Scan for the cell matching the given text and deliver its [x, y] coordinate at center. 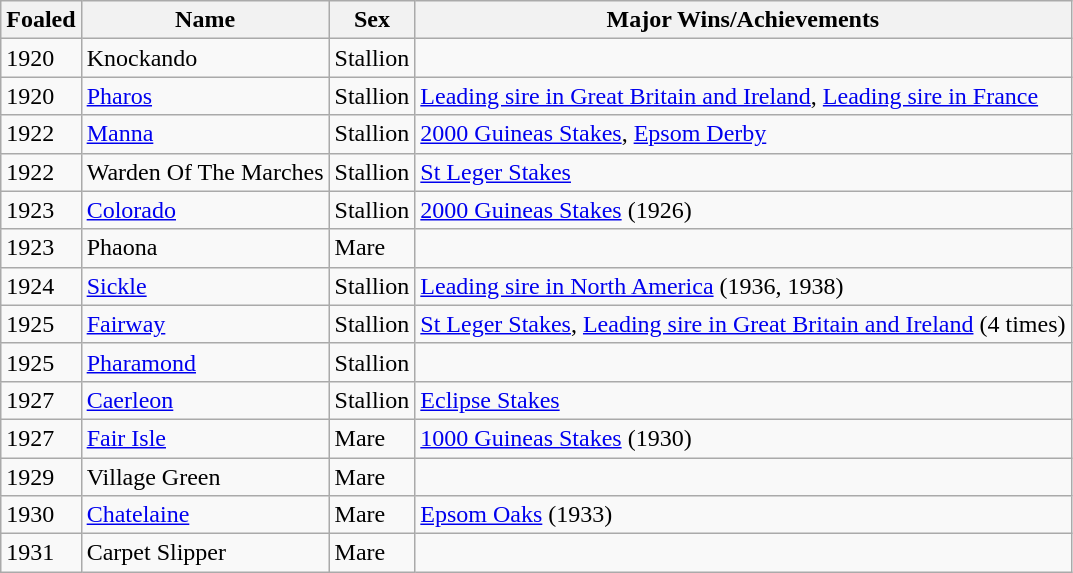
1000 Guineas Stakes (1930) [743, 438]
1929 [41, 477]
Warden Of The Marches [205, 172]
1930 [41, 515]
Manna [205, 134]
Pharamond [205, 362]
Knockando [205, 58]
Fairway [205, 324]
Foaled [41, 20]
2000 Guineas Stakes (1926) [743, 210]
Colorado [205, 210]
Carpet Slipper [205, 553]
2000 Guineas Stakes, Epsom Derby [743, 134]
Major Wins/Achievements [743, 20]
1924 [41, 286]
Chatelaine [205, 515]
St Leger Stakes, Leading sire in Great Britain and Ireland (4 times) [743, 324]
1931 [41, 553]
Leading sire in North America (1936, 1938) [743, 286]
St Leger Stakes [743, 172]
Sickle [205, 286]
Epsom Oaks (1933) [743, 515]
Caerleon [205, 400]
Name [205, 20]
Fair Isle [205, 438]
Pharos [205, 96]
Eclipse Stakes [743, 400]
Village Green [205, 477]
Sex [372, 20]
Leading sire in Great Britain and Ireland, Leading sire in France [743, 96]
Phaona [205, 248]
